Identify which cell holds the provided text, then report its [x, y] central coordinate. 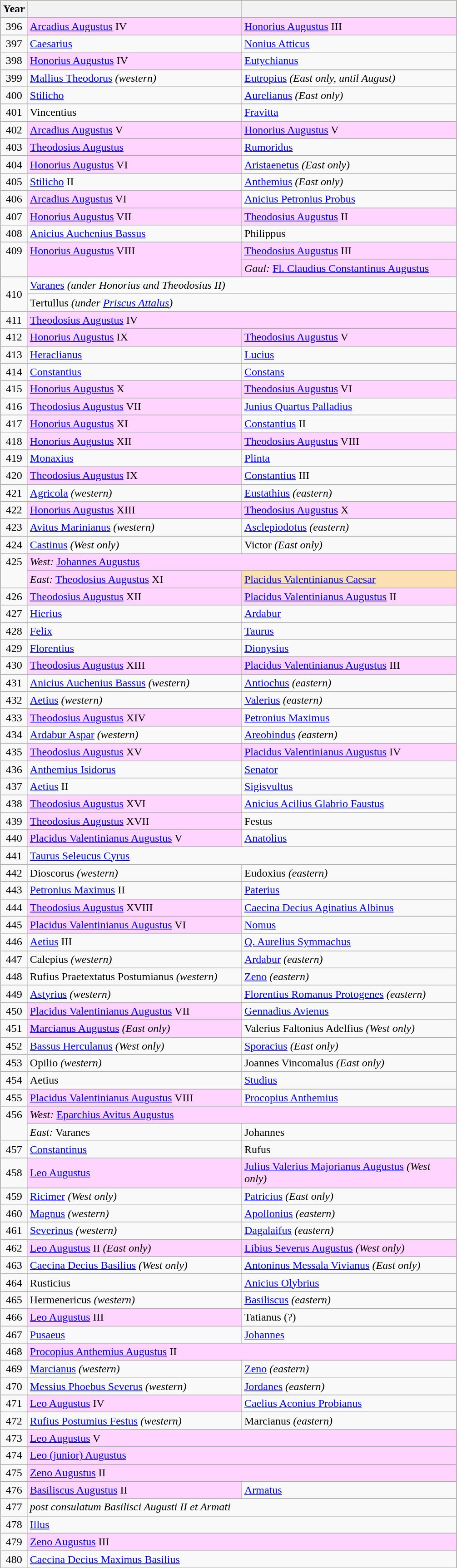
422 [14, 510]
418 [14, 441]
Anthemius (East only) [349, 182]
451 [14, 1028]
445 [14, 925]
Placidus Valentinianus Augustus VI [134, 925]
Eustathius (eastern) [349, 493]
406 [14, 199]
Placidus Valentinianus Augustus VII [134, 1011]
Theodosius Augustus IV [242, 320]
Tatianus (?) [349, 1317]
396 [14, 26]
467 [14, 1334]
Sigisvultus [349, 787]
post consulatum Basilisci Augusti II et Armati [242, 1507]
Honorius Augustus XI [134, 424]
Dioscorus (western) [134, 873]
407 [14, 217]
Zeno Augustus II [242, 1473]
Theodosius Augustus VII [134, 406]
Libius Severus Augustus (West only) [349, 1248]
Julius Valerius Majorianus Augustus (West only) [349, 1173]
470 [14, 1386]
477 [14, 1507]
Year [14, 9]
Honorius Augustus VII [134, 217]
Rufius Praetextatus Postumianus (western) [134, 976]
Honorius Augustus V [349, 130]
401 [14, 113]
460 [14, 1213]
Placidus Valentinianus Augustus VIII [134, 1098]
447 [14, 959]
471 [14, 1404]
Caecina Decius Basilius (West only) [134, 1265]
Tertullus (under Priscus Attalus) [242, 303]
Rusticius [134, 1282]
Nomus [349, 925]
Theodosius Augustus XV [134, 752]
478 [14, 1524]
472 [14, 1421]
Caecina Decius Maximus Basilius [242, 1559]
Mallius Theodorus (western) [134, 78]
475 [14, 1473]
Arcadius Augustus VI [134, 199]
Stilicho [134, 95]
Theodosius Augustus III [349, 251]
461 [14, 1231]
Constans [349, 372]
Caecina Decius Aginatius Albinus [349, 907]
Rumoridus [349, 147]
430 [14, 666]
Asclepiodotus (eastern) [349, 528]
Leo Augustus IV [134, 1404]
Eutropius (East only, until August) [349, 78]
466 [14, 1317]
Theodosius Augustus VI [349, 389]
446 [14, 942]
469 [14, 1369]
Theodosius Augustus XVI [134, 804]
Joannes Vincomalus (East only) [349, 1063]
431 [14, 683]
468 [14, 1352]
Honorius Augustus III [349, 26]
416 [14, 406]
465 [14, 1300]
Felix [134, 631]
Stilicho II [134, 182]
West: Johannes Augustus [242, 562]
Valerius Faltonius Adelfius (West only) [349, 1028]
459 [14, 1196]
Theodosius Augustus IX [134, 475]
Avitus Marinianus (western) [134, 528]
Theodosius Augustus XIII [134, 666]
Hermenericus (western) [134, 1300]
414 [14, 372]
Theodosius Augustus XIV [134, 717]
Basiliscus (eastern) [349, 1300]
436 [14, 769]
Anthemius Isidorus [134, 769]
Areobindus (eastern) [349, 735]
Taurus [349, 631]
Theodosius Augustus XVIII [134, 907]
Fravitta [349, 113]
Opilio (western) [134, 1063]
428 [14, 631]
411 [14, 320]
453 [14, 1063]
Rufius Postumius Festus (western) [134, 1421]
464 [14, 1282]
Leo Augustus II (East only) [134, 1248]
Bassus Herculanus (West only) [134, 1045]
412 [14, 337]
480 [14, 1559]
427 [14, 614]
Theodosius Augustus XVII [134, 821]
Basiliscus Augustus II [134, 1490]
Placidus Valentinianus Augustus II [349, 597]
Caesarius [134, 44]
Theodosius Augustus XII [134, 597]
Lucius [349, 355]
400 [14, 95]
410 [14, 294]
448 [14, 976]
Petronius Maximus [349, 717]
Rufus [349, 1149]
Placidus Valentinianus Augustus V [134, 838]
Ardabur [349, 614]
Valerius (eastern) [349, 700]
441 [14, 856]
Studius [349, 1080]
421 [14, 493]
399 [14, 78]
Senator [349, 769]
Q. Aurelius Symmachus [349, 942]
Leo (junior) Augustus [242, 1455]
450 [14, 1011]
423 [14, 528]
Honorius Augustus IX [134, 337]
Ricimer (West only) [134, 1196]
Constantius III [349, 475]
458 [14, 1173]
456 [14, 1124]
Philippus [349, 234]
Armatus [349, 1490]
Vincentius [134, 113]
Magnus (western) [134, 1213]
Aetius II [134, 787]
417 [14, 424]
452 [14, 1045]
Castinus (West only) [134, 545]
Dagalaifus (eastern) [349, 1231]
Anatolius [349, 838]
Junius Quartus Palladius [349, 406]
432 [14, 700]
413 [14, 355]
Taurus Seleucus Cyrus [242, 856]
Petronius Maximus II [134, 890]
Marcianus Augustus (East only) [134, 1028]
474 [14, 1455]
433 [14, 717]
437 [14, 787]
Varanes (under Honorius and Theodosius II) [242, 286]
404 [14, 164]
Aurelianus (East only) [349, 95]
462 [14, 1248]
Caelius Aconius Probianus [349, 1404]
West: Eparchius Avitus Augustus [242, 1115]
Theodosius Augustus V [349, 337]
Placidus Valentinianus Augustus III [349, 666]
455 [14, 1098]
Plinta [349, 458]
Placidus Valentinianus Augustus IV [349, 752]
Jordanes (eastern) [349, 1386]
415 [14, 389]
Gaul: Fl. Claudius Constantinus Augustus [349, 268]
Messius Phoebus Severus (western) [134, 1386]
Antiochus (eastern) [349, 683]
Astyrius (western) [134, 994]
Marcianus (eastern) [349, 1421]
476 [14, 1490]
Aetius III [134, 942]
Heraclianus [134, 355]
Theodosius Augustus II [349, 217]
Placidus Valentinianus Caesar [349, 579]
Patricius (East only) [349, 1196]
Pusaeus [134, 1334]
Ardabur (eastern) [349, 959]
Paterius [349, 890]
Honorius Augustus IV [134, 61]
Constantius II [349, 424]
Arcadius Augustus IV [134, 26]
Antoninus Messala Vivianus (East only) [349, 1265]
Anicius Acilius Glabrio Faustus [349, 804]
Anicius Auchenius Bassus [134, 234]
457 [14, 1149]
Theodosius Augustus [134, 147]
Severinus (western) [134, 1231]
425 [14, 571]
Monaxius [134, 458]
Aristaenetus (East only) [349, 164]
Leo Augustus III [134, 1317]
Dionysius [349, 648]
Leo Augustus [134, 1173]
Hierius [134, 614]
Florentius Romanus Protogenes (eastern) [349, 994]
434 [14, 735]
438 [14, 804]
Eutychianus [349, 61]
Honorius Augustus VI [134, 164]
398 [14, 61]
402 [14, 130]
Procopius Anthemius [349, 1098]
Theodosius Augustus VIII [349, 441]
Honorius Augustus X [134, 389]
408 [14, 234]
Anicius Auchenius Bassus (western) [134, 683]
East: Varanes [134, 1132]
Constantius [134, 372]
Constantinus [134, 1149]
449 [14, 994]
443 [14, 890]
397 [14, 44]
444 [14, 907]
Nonius Atticus [349, 44]
Gennadius Avienus [349, 1011]
420 [14, 475]
Apollonius (eastern) [349, 1213]
Anicius Petronius Probus [349, 199]
Aetius [134, 1080]
440 [14, 838]
Ardabur Aspar (western) [134, 735]
419 [14, 458]
Arcadius Augustus V [134, 130]
439 [14, 821]
Honorius Augustus XIII [134, 510]
Zeno Augustus III [242, 1542]
463 [14, 1265]
Anicius Olybrius [349, 1282]
Calepius (western) [134, 959]
479 [14, 1542]
Florentius [134, 648]
Theodosius Augustus X [349, 510]
Honorius Augustus XII [134, 441]
Aetius (western) [134, 700]
429 [14, 648]
442 [14, 873]
424 [14, 545]
Victor (East only) [349, 545]
Illus [242, 1524]
Festus [349, 821]
Leo Augustus V [242, 1438]
East: Theodosius Augustus XI [134, 579]
409 [14, 260]
403 [14, 147]
405 [14, 182]
Procopius Anthemius Augustus II [242, 1352]
Marcianus (western) [134, 1369]
473 [14, 1438]
Sporacius (East only) [349, 1045]
426 [14, 597]
Agricola (western) [134, 493]
Eudoxius (eastern) [349, 873]
Honorius Augustus VIII [134, 260]
435 [14, 752]
454 [14, 1080]
